Locate the cell with the specified text and output its [X, Y] center coordinate. 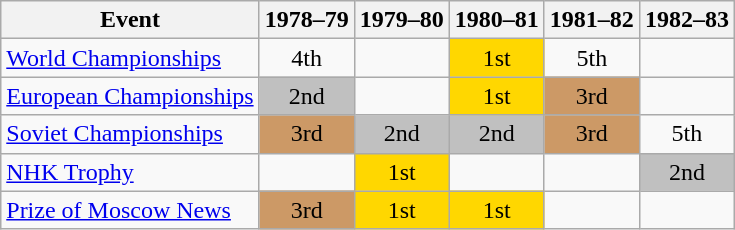
World Championships [130, 58]
Soviet Championships [130, 134]
1981–82 [592, 20]
1979–80 [402, 20]
Event [130, 20]
1978–79 [306, 20]
European Championships [130, 96]
1982–83 [686, 20]
NHK Trophy [130, 172]
Prize of Moscow News [130, 210]
4th [306, 58]
1980–81 [496, 20]
